From the cell containing the given text, extract its center point as [x, y] coordinate. 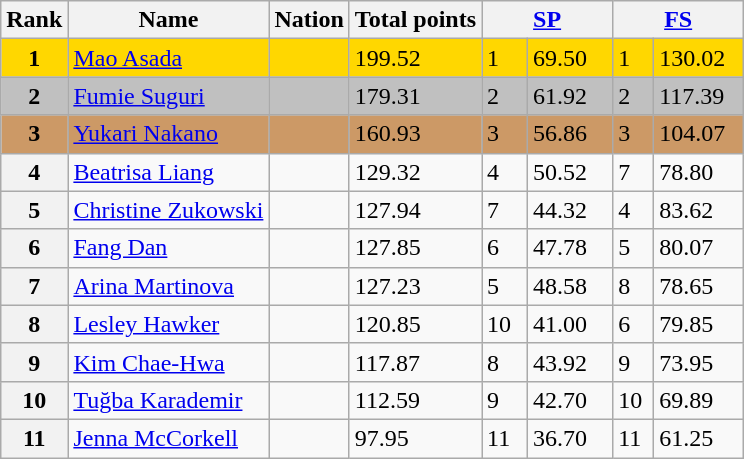
Kim Chae-Hwa [168, 362]
83.62 [699, 210]
44.32 [570, 210]
Total points [415, 20]
80.07 [699, 248]
56.86 [570, 134]
127.85 [415, 248]
112.59 [415, 400]
179.31 [415, 96]
61.25 [699, 438]
104.07 [699, 134]
117.87 [415, 362]
Tuğba Karademir [168, 400]
Fumie Suguri [168, 96]
47.78 [570, 248]
130.02 [699, 58]
78.65 [699, 286]
41.00 [570, 324]
61.92 [570, 96]
50.52 [570, 172]
42.70 [570, 400]
Jenna McCorkell [168, 438]
117.39 [699, 96]
48.58 [570, 286]
Arina Martinova [168, 286]
199.52 [415, 58]
129.32 [415, 172]
127.23 [415, 286]
160.93 [415, 134]
127.94 [415, 210]
73.95 [699, 362]
SP [548, 20]
69.89 [699, 400]
120.85 [415, 324]
97.95 [415, 438]
Lesley Hawker [168, 324]
69.50 [570, 58]
Yukari Nakano [168, 134]
36.70 [570, 438]
Rank [34, 20]
43.92 [570, 362]
Name [168, 20]
Nation [309, 20]
Christine Zukowski [168, 210]
78.80 [699, 172]
Beatrisa Liang [168, 172]
Fang Dan [168, 248]
79.85 [699, 324]
FS [678, 20]
Mao Asada [168, 58]
